Return [X, Y] of the center of cell containing provided text 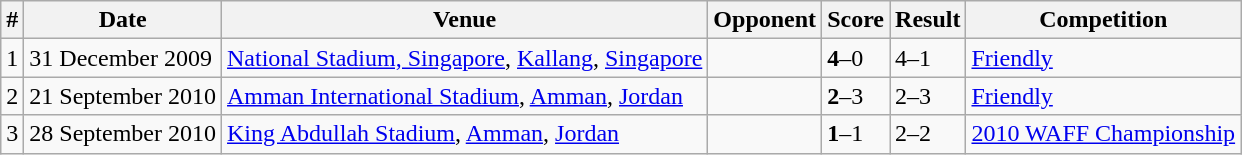
Result [928, 20]
1–1 [856, 134]
Date [123, 20]
2010 WAFF Championship [1104, 134]
2 [12, 96]
Venue [465, 20]
Opponent [765, 20]
31 December 2009 [123, 58]
# [12, 20]
King Abdullah Stadium, Amman, Jordan [465, 134]
3 [12, 134]
Score [856, 20]
4–1 [928, 58]
21 September 2010 [123, 96]
1 [12, 58]
2–2 [928, 134]
Amman International Stadium, Amman, Jordan [465, 96]
28 September 2010 [123, 134]
Competition [1104, 20]
4–0 [856, 58]
National Stadium, Singapore, Kallang, Singapore [465, 58]
